Extract the [X, Y] coordinate from the center of the cell holding the provided text.  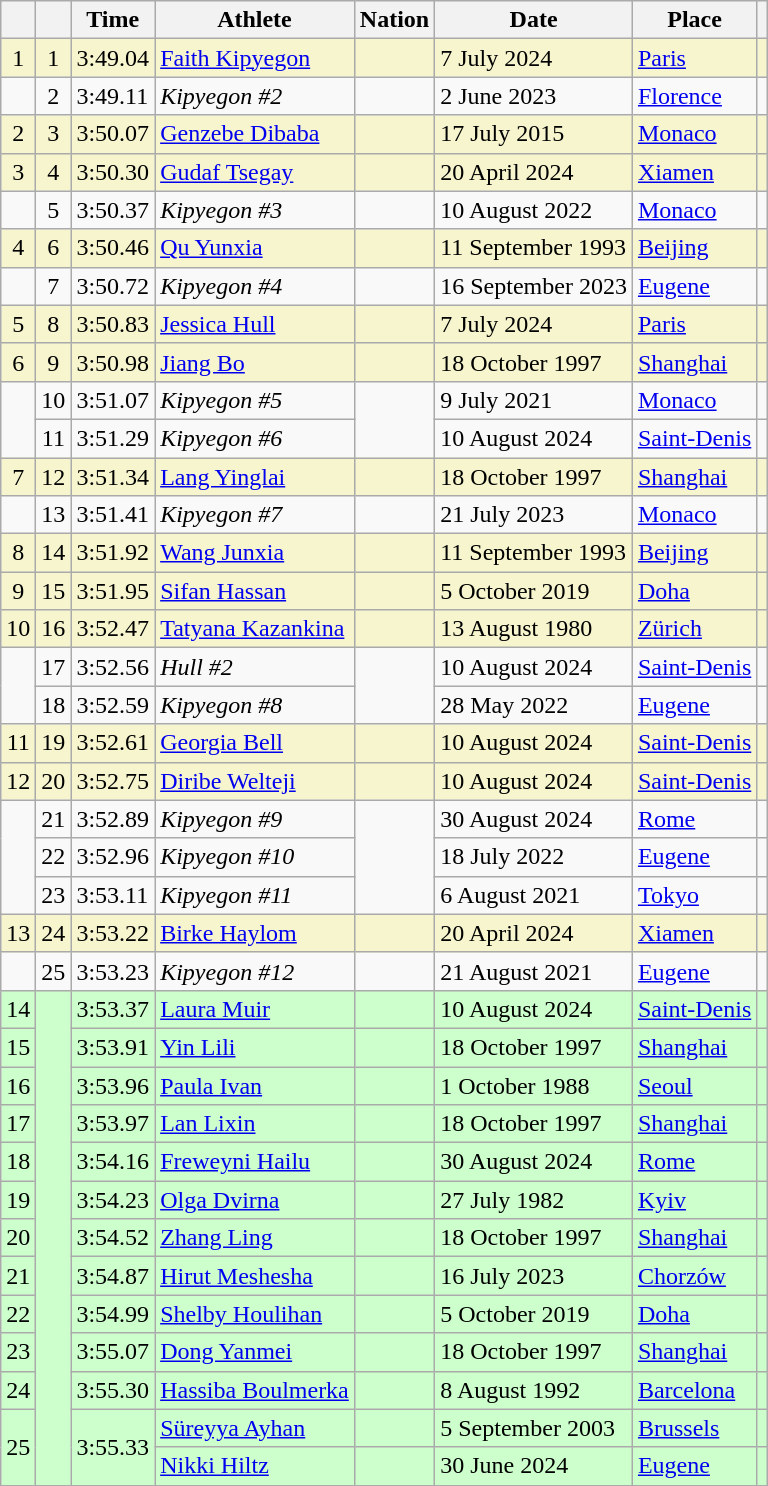
9 July 2021 [534, 400]
3:51.34 [113, 477]
Laura Muir [255, 1009]
6 August 2021 [534, 895]
3:51.29 [113, 438]
Süreyya Ayhan [255, 1428]
27 July 1982 [534, 1200]
Kipyegon #3 [255, 210]
Gudaf Tsegay [255, 172]
Faith Kipyegon [255, 58]
Yin Lili [255, 1047]
21 July 2023 [534, 515]
Kipyegon #12 [255, 971]
3:51.41 [113, 515]
13 August 1980 [534, 629]
3:52.59 [113, 705]
8 August 1992 [534, 1390]
Kipyegon #2 [255, 96]
3:51.07 [113, 400]
3:55.30 [113, 1390]
3:50.72 [113, 286]
10 August 2022 [534, 210]
17 July 2015 [534, 134]
Qu Yunxia [255, 248]
3:54.99 [113, 1314]
Nikki Hiltz [255, 1466]
Tokyo [694, 895]
3:53.97 [113, 1124]
3:54.23 [113, 1200]
Brussels [694, 1428]
Kipyegon #7 [255, 515]
3:52.96 [113, 857]
3:55.07 [113, 1352]
3:52.89 [113, 819]
Freweyni Hailu [255, 1162]
2 June 2023 [534, 96]
Diribe Welteji [255, 781]
Dong Yanmei [255, 1352]
Tatyana Kazankina [255, 629]
3:55.33 [113, 1447]
Time [113, 20]
Kipyegon #5 [255, 400]
Hirut Meshesha [255, 1276]
Kipyegon #11 [255, 895]
Zürich [694, 629]
3:51.95 [113, 591]
3:51.92 [113, 553]
Olga Dvirna [255, 1200]
Athlete [255, 20]
3:53.11 [113, 895]
3:49.04 [113, 58]
18 July 2022 [534, 857]
Birke Haylom [255, 933]
Nation [394, 20]
3:52.56 [113, 667]
Lan Lixin [255, 1124]
Barcelona [694, 1390]
28 May 2022 [534, 705]
3:50.83 [113, 324]
3:50.46 [113, 248]
3:52.47 [113, 629]
21 August 2021 [534, 971]
3:50.98 [113, 362]
Seoul [694, 1085]
Genzebe Dibaba [255, 134]
3:50.30 [113, 172]
Kipyegon #10 [255, 857]
3:54.87 [113, 1276]
Kipyegon #4 [255, 286]
1 October 1988 [534, 1085]
Hassiba Boulmerka [255, 1390]
3:54.16 [113, 1162]
3:49.11 [113, 96]
Paula Ivan [255, 1085]
3:53.91 [113, 1047]
3:53.22 [113, 933]
3:54.52 [113, 1238]
Kipyegon #6 [255, 438]
3:53.23 [113, 971]
3:52.75 [113, 781]
Lang Yinglai [255, 477]
Sifan Hassan [255, 591]
16 September 2023 [534, 286]
Georgia Bell [255, 743]
16 July 2023 [534, 1276]
Kipyegon #8 [255, 705]
Jiang Bo [255, 362]
3:53.37 [113, 1009]
30 June 2024 [534, 1466]
Kyiv [694, 1200]
Kipyegon #9 [255, 819]
Place [694, 20]
Hull #2 [255, 667]
Jessica Hull [255, 324]
Shelby Houlihan [255, 1314]
Florence [694, 96]
5 September 2003 [534, 1428]
3:53.96 [113, 1085]
3:52.61 [113, 743]
Chorzów [694, 1276]
Date [534, 20]
3:50.07 [113, 134]
3:50.37 [113, 210]
Wang Junxia [255, 553]
Zhang Ling [255, 1238]
